Identify which cell holds the provided text, then report its [x, y] central coordinate. 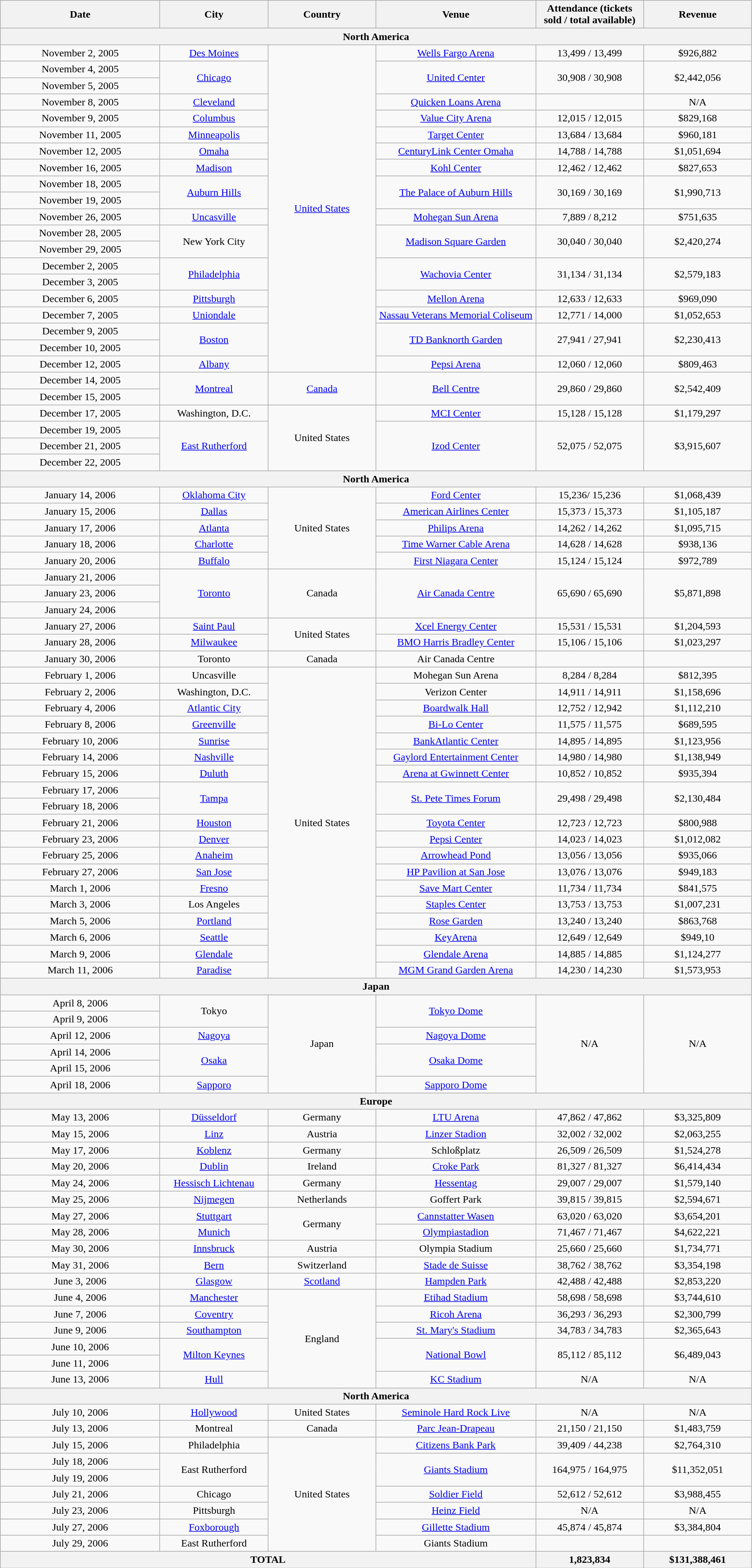
December 14, 2005 [80, 380]
Verizon Center [456, 691]
$938,136 [698, 544]
27,941 / 27,941 [589, 340]
$2,853,220 [698, 1281]
Kohl Center [456, 167]
May 25, 2006 [80, 1199]
LTU Arena [456, 1117]
May 17, 2006 [80, 1150]
$2,764,310 [698, 1445]
April 8, 2006 [80, 1003]
TOTAL [268, 1560]
Glasgow [214, 1281]
Linzer Stadion [456, 1134]
December 6, 2005 [80, 299]
Albany [214, 364]
Nashville [214, 757]
CenturyLink Center Omaha [456, 151]
May 13, 2006 [80, 1117]
$3,384,804 [698, 1527]
Seminole Hard Rock Live [456, 1412]
$751,635 [698, 216]
Milwaukee [214, 642]
$800,988 [698, 823]
Sapporo [214, 1085]
Target Center [456, 135]
December 12, 2005 [80, 364]
Cannstatter Wasen [456, 1216]
Los Angeles [214, 904]
November 2, 2005 [80, 53]
Uniondale [214, 315]
14,895 / 14,895 [589, 741]
$863,768 [698, 921]
Ricoh Arena [456, 1314]
Venue [456, 15]
Dallas [214, 512]
Saint Paul [214, 626]
Bern [214, 1265]
Gillette Stadium [456, 1527]
12,462 / 12,462 [589, 167]
29,860 / 29,860 [589, 389]
December 2, 2005 [80, 266]
January 27, 2006 [80, 626]
February 21, 2006 [80, 823]
Goffert Park [456, 1199]
Boardwalk Hall [456, 708]
Toyota Center [456, 823]
June 11, 2006 [80, 1363]
$2,542,409 [698, 389]
Save Mart Center [456, 888]
$3,744,610 [698, 1298]
$2,300,799 [698, 1314]
June 3, 2006 [80, 1281]
8,284 / 8,284 [589, 675]
January 28, 2006 [80, 642]
November 26, 2005 [80, 216]
May 20, 2006 [80, 1167]
Time Warner Cable Arena [456, 544]
Citizens Bank Park [456, 1445]
15,373 / 15,373 [589, 512]
Netherlands [322, 1199]
12,649 / 12,649 [589, 937]
January 15, 2006 [80, 512]
March 6, 2006 [80, 937]
Hollywood [214, 1412]
$1,990,713 [698, 192]
13,240 / 13,240 [589, 921]
January 14, 2006 [80, 495]
13,076 / 13,076 [589, 872]
14,911 / 14,911 [589, 691]
Tampa [214, 798]
Heinz Field [456, 1510]
$6,414,434 [698, 1167]
Arena at Gwinnett Center [456, 774]
$949,10 [698, 937]
Pepsi Arena [456, 364]
February 2, 2006 [80, 691]
$11,352,051 [698, 1469]
Olympia Stadium [456, 1248]
Charlotte [214, 544]
Scotland [322, 1281]
Glendale Arena [456, 954]
Hull [214, 1380]
Rose Garden [456, 921]
$812,395 [698, 675]
Soldier Field [456, 1494]
May 15, 2006 [80, 1134]
Gaylord Entertainment Center [456, 757]
Tokyo Dome [456, 1011]
Izod Center [456, 446]
Olympiastadion [456, 1232]
Nijmegen [214, 1199]
July 27, 2006 [80, 1527]
January 18, 2006 [80, 544]
May 31, 2006 [80, 1265]
June 9, 2006 [80, 1330]
14,885 / 14,885 [589, 954]
Hampden Park [456, 1281]
Value City Arena [456, 118]
June 7, 2006 [80, 1314]
58,698 / 58,698 [589, 1298]
San Jose [214, 872]
$1,023,297 [698, 642]
12,723 / 12,723 [589, 823]
Des Moines [214, 53]
Philips Arena [456, 528]
Bell Centre [456, 389]
Pepsi Center [456, 839]
July 23, 2006 [80, 1510]
$4,622,221 [698, 1232]
10,852 / 10,852 [589, 774]
$1,052,653 [698, 315]
April 9, 2006 [80, 1019]
January 23, 2006 [80, 593]
January 20, 2006 [80, 561]
MCI Center [456, 413]
$1,524,278 [698, 1150]
$1,138,949 [698, 757]
November 11, 2005 [80, 135]
BankAtlantic Center [456, 741]
29,007 / 29,007 [589, 1183]
Southampton [214, 1330]
Dublin [214, 1167]
KC Stadium [456, 1380]
Sapporo Dome [456, 1085]
47,862 / 47,862 [589, 1117]
15,128 / 15,128 [589, 413]
Etihad Stadium [456, 1298]
14,262 / 14,262 [589, 528]
$1,579,140 [698, 1183]
34,783 / 34,783 [589, 1330]
$1,124,277 [698, 954]
July 18, 2006 [80, 1461]
14,230 / 14,230 [589, 970]
$3,354,198 [698, 1265]
December 22, 2005 [80, 462]
Greenville [214, 724]
Houston [214, 823]
January 17, 2006 [80, 528]
BMO Harris Bradley Center [456, 642]
April 14, 2006 [80, 1052]
Columbus [214, 118]
Atlantic City [214, 708]
Anaheim [214, 855]
Foxborough [214, 1527]
November 8, 2005 [80, 102]
$3,915,607 [698, 446]
St. Pete Times Forum [456, 798]
Mellon Arena [456, 299]
Ireland [322, 1167]
Nagoya [214, 1036]
$972,789 [698, 561]
Munich [214, 1232]
November 4, 2005 [80, 69]
$1,051,694 [698, 151]
30,908 / 30,908 [589, 77]
$131,388,461 [698, 1560]
21,150 / 21,150 [589, 1429]
December 17, 2005 [80, 413]
Portland [214, 921]
52,612 / 52,612 [589, 1494]
63,020 / 63,020 [589, 1216]
TD Banknorth Garden [456, 340]
$949,183 [698, 872]
February 17, 2006 [80, 790]
30,040 / 30,040 [589, 241]
15,236/ 15,236 [589, 495]
$960,181 [698, 135]
May 27, 2006 [80, 1216]
January 24, 2006 [80, 610]
$6,489,043 [698, 1355]
42,488 / 42,488 [589, 1281]
July 15, 2006 [80, 1445]
$827,653 [698, 167]
39,815 / 39,815 [589, 1199]
29,498 / 29,498 [589, 798]
February 8, 2006 [80, 724]
Stade de Suisse [456, 1265]
July 13, 2006 [80, 1429]
Coventry [214, 1314]
12,752 / 12,942 [589, 708]
March 9, 2006 [80, 954]
$2,365,643 [698, 1330]
March 5, 2006 [80, 921]
Atlanta [214, 528]
Wachovia Center [456, 274]
United Center [456, 77]
Country [322, 15]
38,762 / 38,762 [589, 1265]
25,660 / 25,660 [589, 1248]
Denver [214, 839]
December 7, 2005 [80, 315]
Hessentag [456, 1183]
14,628 / 14,628 [589, 544]
March 11, 2006 [80, 970]
June 4, 2006 [80, 1298]
$1,012,082 [698, 839]
15,106 / 15,106 [589, 642]
45,874 / 45,874 [589, 1527]
Switzerland [322, 1265]
July 10, 2006 [80, 1412]
12,015 / 12,015 [589, 118]
July 29, 2006 [80, 1543]
Linz [214, 1134]
February 14, 2006 [80, 757]
15,531 / 15,531 [589, 626]
15,124 / 15,124 [589, 561]
$3,325,809 [698, 1117]
30,169 / 30,169 [589, 192]
$2,230,413 [698, 340]
November 18, 2005 [80, 184]
January 21, 2006 [80, 577]
February 4, 2006 [80, 708]
Buffalo [214, 561]
Date [80, 15]
Manchester [214, 1298]
American Airlines Center [456, 512]
Seattle [214, 937]
$935,394 [698, 774]
36,293 / 36,293 [589, 1314]
First Niagara Center [456, 561]
KeyArena [456, 937]
Sunrise [214, 741]
December 9, 2005 [80, 331]
St. Mary's Stadium [456, 1330]
$809,463 [698, 364]
52,075 / 52,075 [589, 446]
Boston [214, 340]
Parc Jean-Drapeau [456, 1429]
$689,595 [698, 724]
$2,063,255 [698, 1134]
Xcel Energy Center [456, 626]
$5,871,898 [698, 593]
December 15, 2005 [80, 397]
$1,105,187 [698, 512]
Koblenz [214, 1150]
November 9, 2005 [80, 118]
Staples Center [456, 904]
December 21, 2005 [80, 446]
$841,575 [698, 888]
12,060 / 12,060 [589, 364]
England [322, 1339]
Glendale [214, 954]
City [214, 15]
February 15, 2006 [80, 774]
65,690 / 65,690 [589, 593]
The Palace of Auburn Hills [456, 192]
$1,068,439 [698, 495]
32,002 / 32,002 [589, 1134]
Duluth [214, 774]
14,980 / 14,980 [589, 757]
$969,090 [698, 299]
13,684 / 13,684 [589, 135]
November 19, 2005 [80, 200]
June 10, 2006 [80, 1347]
13,499 / 13,499 [589, 53]
Tokyo [214, 1011]
April 18, 2006 [80, 1085]
May 28, 2006 [80, 1232]
February 25, 2006 [80, 855]
$1,158,696 [698, 691]
February 1, 2006 [80, 675]
March 1, 2006 [80, 888]
Ford Center [456, 495]
Minneapolis [214, 135]
Osaka [214, 1060]
$926,882 [698, 53]
39,409 / 44,238 [589, 1445]
$935,066 [698, 855]
Arrowhead Pond [456, 855]
$829,168 [698, 118]
26,509 / 26,509 [589, 1150]
1,823,834 [589, 1560]
$1,112,210 [698, 708]
$1,123,956 [698, 741]
Croke Park [456, 1167]
Fresno [214, 888]
Stuttgart [214, 1216]
Oklahoma City [214, 495]
$1,483,759 [698, 1429]
November 12, 2005 [80, 151]
March 3, 2006 [80, 904]
January 30, 2006 [80, 659]
Schloßplatz [456, 1150]
$3,988,455 [698, 1494]
February 23, 2006 [80, 839]
February 18, 2006 [80, 806]
December 3, 2005 [80, 282]
Attendance (tickets sold / total available) [589, 15]
$1,734,771 [698, 1248]
Hessisch Lichtenau [214, 1183]
Bi-Lo Center [456, 724]
April 12, 2006 [80, 1036]
$1,179,297 [698, 413]
$2,130,484 [698, 798]
July 21, 2006 [80, 1494]
November 16, 2005 [80, 167]
$2,579,183 [698, 274]
December 19, 2005 [80, 429]
New York City [214, 241]
Nassau Veterans Memorial Coliseum [456, 315]
HP Pavilion at San Jose [456, 872]
February 27, 2006 [80, 872]
February 10, 2006 [80, 741]
November 5, 2005 [80, 86]
Madison Square Garden [456, 241]
Cleveland [214, 102]
May 24, 2006 [80, 1183]
31,134 / 31,134 [589, 274]
11,575 / 11,575 [589, 724]
Düsseldorf [214, 1117]
November 28, 2005 [80, 233]
13,056 / 13,056 [589, 855]
November 29, 2005 [80, 250]
12,771 / 14,000 [589, 315]
7,889 / 8,212 [589, 216]
MGM Grand Garden Arena [456, 970]
13,753 / 13,753 [589, 904]
$1,573,953 [698, 970]
Revenue [698, 15]
April 15, 2006 [80, 1068]
Innsbruck [214, 1248]
Quicken Loans Arena [456, 102]
Wells Fargo Arena [456, 53]
12,633 / 12,633 [589, 299]
June 13, 2006 [80, 1380]
December 10, 2005 [80, 348]
81,327 / 81,327 [589, 1167]
14,023 / 14,023 [589, 839]
$1,007,231 [698, 904]
$2,442,056 [698, 77]
$1,204,593 [698, 626]
164,975 / 164,975 [589, 1469]
11,734 / 11,734 [589, 888]
Milton Keynes [214, 1355]
Auburn Hills [214, 192]
$2,420,274 [698, 241]
85,112 / 85,112 [589, 1355]
Omaha [214, 151]
Paradise [214, 970]
July 19, 2006 [80, 1478]
14,788 / 14,788 [589, 151]
May 30, 2006 [80, 1248]
Europe [376, 1101]
71,467 / 71,467 [589, 1232]
$1,095,715 [698, 528]
$2,594,671 [698, 1199]
Madison [214, 167]
Nagoya Dome [456, 1036]
$3,654,201 [698, 1216]
Osaka Dome [456, 1060]
National Bowl [456, 1355]
